From the cell containing the given text, extract its center point as (x, y) coordinate. 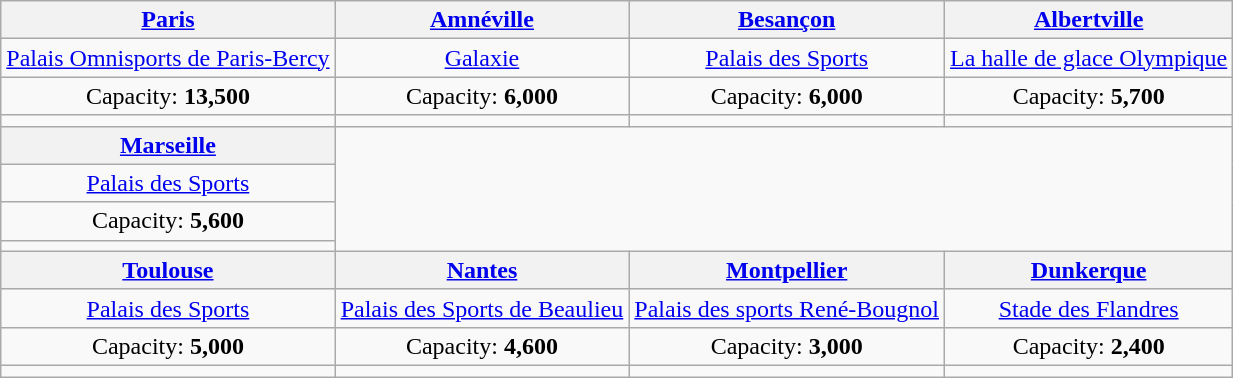
Amnéville (482, 20)
Palais Omnisports de Paris-Bercy (168, 58)
Palais des sports René-Bougnol (787, 308)
Besançon (787, 20)
Stade des Flandres (1089, 308)
Capacity: 5,700 (1089, 96)
Capacity: 3,000 (787, 346)
Capacity: 5,000 (168, 346)
Montpellier (787, 270)
Nantes (482, 270)
Dunkerque (1089, 270)
Marseille (168, 145)
Albertville (1089, 20)
Paris (168, 20)
Capacity: 4,600 (482, 346)
Palais des Sports de Beaulieu (482, 308)
Galaxie (482, 58)
Capacity: 2,400 (1089, 346)
Capacity: 5,600 (168, 221)
La halle de glace Olympique (1089, 58)
Toulouse (168, 270)
Capacity: 13,500 (168, 96)
